Extract the (X, Y) coordinate from the center of the cell holding the provided text.  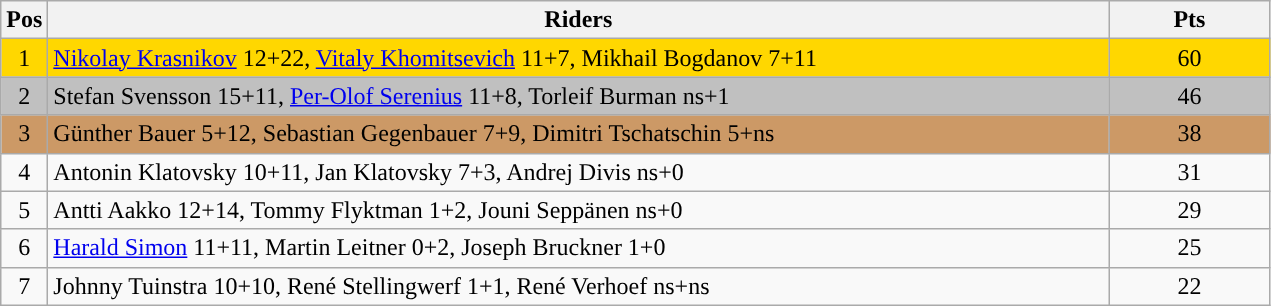
46 (1190, 96)
Johnny Tuinstra 10+10, René Stellingwerf 1+1, René Verhoef ns+ns (578, 286)
Harald Simon 11+11, Martin Leitner 0+2, Joseph Bruckner 1+0 (578, 248)
Antonin Klatovsky 10+11, Jan Klatovsky 7+3, Andrej Divis ns+0 (578, 172)
Pts (1190, 20)
Nikolay Krasnikov 12+22, Vitaly Khomitsevich 11+7, Mikhail Bogdanov 7+11 (578, 58)
Antti Aakko 12+14, Tommy Flyktman 1+2, Jouni Seppänen ns+0 (578, 210)
60 (1190, 58)
Günther Bauer 5+12, Sebastian Gegenbauer 7+9, Dimitri Tschatschin 5+ns (578, 134)
6 (24, 248)
29 (1190, 210)
5 (24, 210)
Stefan Svensson 15+11, Per-Olof Serenius 11+8, Torleif Burman ns+1 (578, 96)
38 (1190, 134)
4 (24, 172)
1 (24, 58)
25 (1190, 248)
31 (1190, 172)
Riders (578, 20)
2 (24, 96)
7 (24, 286)
Pos (24, 20)
3 (24, 134)
22 (1190, 286)
